Pinpoint the cell where the given text exists, returning its (x, y) midpoint coordinate. 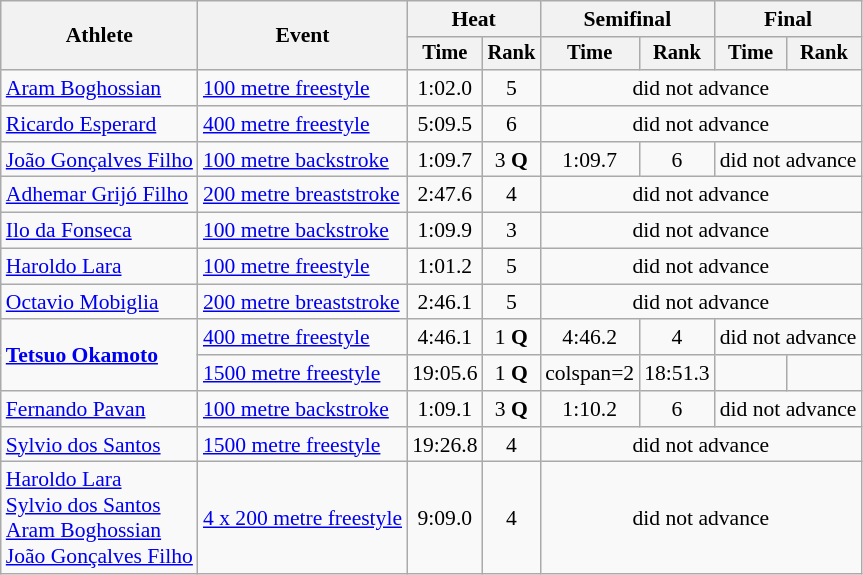
Final (788, 19)
4 x 200 metre freestyle (302, 518)
1:10.2 (590, 409)
2:46.1 (444, 302)
9:09.0 (444, 518)
Tetsuo Okamoto (100, 356)
1:02.0 (444, 88)
Heat (474, 19)
1:09.1 (444, 409)
4:46.2 (590, 338)
Octavio Mobiglia (100, 302)
18:51.3 (676, 373)
Ricardo Esperard (100, 124)
Fernando Pavan (100, 409)
19:05.6 (444, 373)
colspan=2 (590, 373)
João Gonçalves Filho (100, 160)
Haroldo Lara (100, 267)
Adhemar Grijó Filho (100, 195)
3 (512, 231)
2:47.6 (444, 195)
Aram Boghossian (100, 88)
Haroldo LaraSylvio dos SantosAram BoghossianJoão Gonçalves Filho (100, 518)
Ilo da Fonseca (100, 231)
5:09.5 (444, 124)
1:09.9 (444, 231)
Event (302, 36)
Sylvio dos Santos (100, 445)
Athlete (100, 36)
1:01.2 (444, 267)
19:26.8 (444, 445)
Semifinal (628, 19)
4:46.1 (444, 338)
